Scan for the cell matching the given text and deliver its [x, y] coordinate at center. 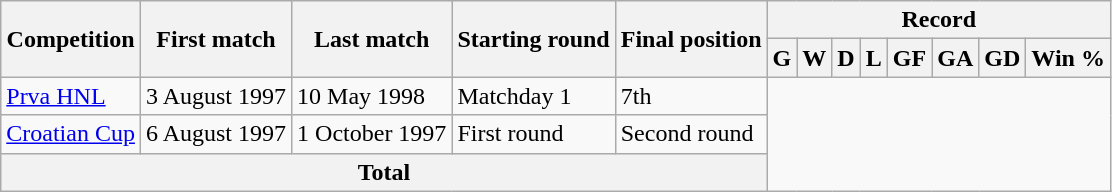
Matchday 1 [534, 96]
GF [909, 58]
Competition [71, 39]
Starting round [534, 39]
Croatian Cup [71, 134]
3 August 1997 [216, 96]
Final position [691, 39]
D [846, 58]
6 August 1997 [216, 134]
L [874, 58]
G [782, 58]
First round [534, 134]
First match [216, 39]
1 October 1997 [372, 134]
Prva HNL [71, 96]
10 May 1998 [372, 96]
7th [691, 96]
Total [384, 172]
Record [938, 20]
Last match [372, 39]
GA [956, 58]
Second round [691, 134]
Win % [1068, 58]
W [814, 58]
GD [1002, 58]
